Determine the [X, Y] coordinate at the center of the cell enclosing the given text.  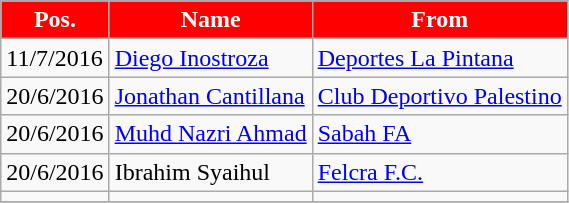
Ibrahim Syaihul [210, 172]
Deportes La Pintana [440, 58]
Diego Inostroza [210, 58]
11/7/2016 [55, 58]
Sabah FA [440, 134]
Name [210, 20]
Pos. [55, 20]
Muhd Nazri Ahmad [210, 134]
Felcra F.C. [440, 172]
Club Deportivo Palestino [440, 96]
From [440, 20]
Jonathan Cantillana [210, 96]
